Capture the cell that displays the provided text and extract its (x, y) central coordinate. 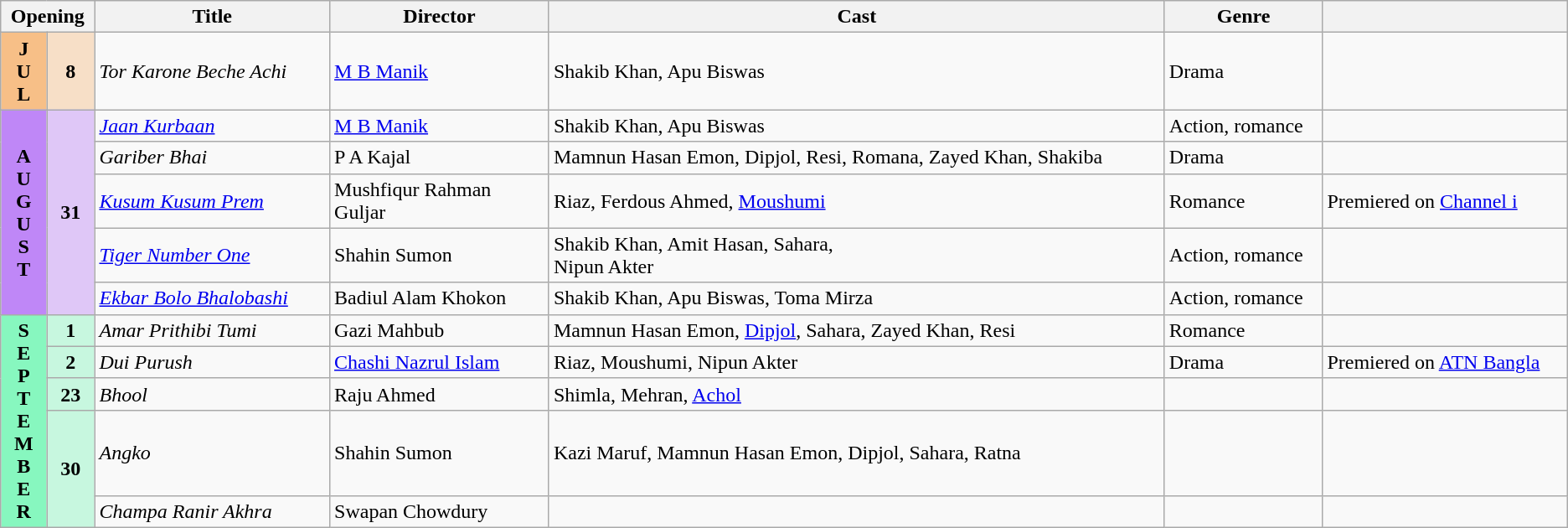
Raju Ahmed (440, 394)
Gazi Mahbub (440, 330)
Gariber Bhai (213, 158)
1 (70, 330)
Angko (213, 453)
Jaan Kurbaan (213, 126)
JUL (23, 71)
Title (213, 17)
Badiul Alam Khokon (440, 298)
23 (70, 394)
Mamnun Hasan Emon, Dipjol, Resi, Romana, Zayed Khan, Shakiba (856, 158)
31 (70, 212)
P A Kajal (440, 158)
Bhool (213, 394)
Riaz, Ferdous Ahmed, Moushumi (856, 201)
Mamnun Hasan Emon, Dipjol, Sahara, Zayed Khan, Resi (856, 330)
Tor Karone Beche Achi (213, 71)
Shakib Khan, Apu Biswas, Toma Mirza (856, 298)
Genre (1243, 17)
Mushfiqur Rahman Guljar (440, 201)
Kusum Kusum Prem (213, 201)
Ekbar Bolo Bhalobashi (213, 298)
Shakib Khan, Amit Hasan, Sahara,Nipun Akter (856, 255)
Shimla, Mehran, Achol (856, 394)
AUGUST (23, 212)
Cast (856, 17)
Riaz, Moushumi, Nipun Akter (856, 362)
Chashi Nazrul Islam (440, 362)
SEPTEMBER (23, 421)
Champa Ranir Akhra (213, 511)
Tiger Number One (213, 255)
Opening (48, 17)
Premiered on Channel i (1445, 201)
Dui Purush (213, 362)
8 (70, 71)
30 (70, 468)
2 (70, 362)
Amar Prithibi Tumi (213, 330)
Director (440, 17)
Premiered on ATN Bangla (1445, 362)
Swapan Chowdury (440, 511)
Kazi Maruf, Mamnun Hasan Emon, Dipjol, Sahara, Ratna (856, 453)
